Provide the [X, Y] coordinate of the cell's center where the given text is located.  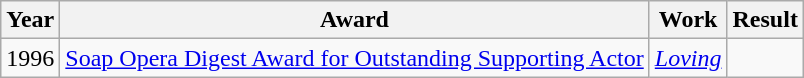
Soap Opera Digest Award for Outstanding Supporting Actor [354, 58]
Loving [688, 58]
Work [688, 20]
1996 [30, 58]
Result [765, 20]
Award [354, 20]
Year [30, 20]
